Scan for the cell matching the given text and deliver its [x, y] coordinate at center. 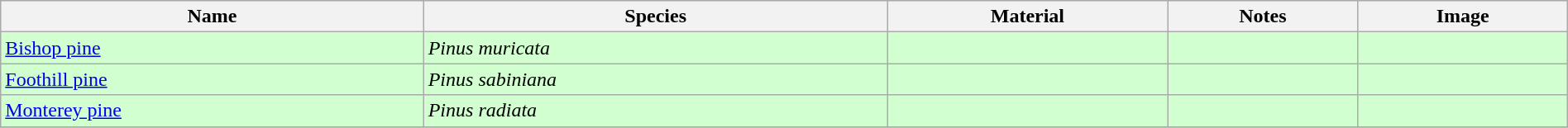
Image [1462, 17]
Material [1027, 17]
Pinus radiata [655, 111]
Notes [1264, 17]
Pinus sabiniana [655, 79]
Bishop pine [212, 48]
Foothill pine [212, 79]
Name [212, 17]
Species [655, 17]
Monterey pine [212, 111]
Pinus muricata [655, 48]
